Provide the (X, Y) coordinate of the cell's center where the given text is located.  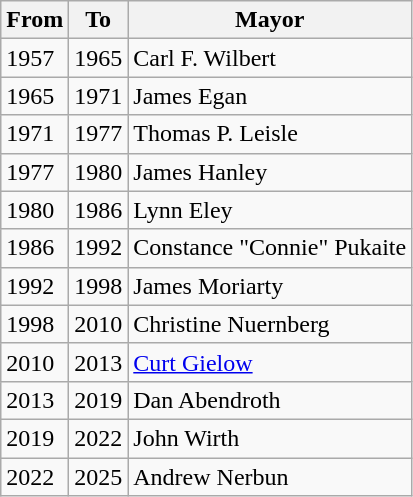
Constance "Connie" Pukaite (270, 248)
Lynn Eley (270, 210)
Andrew Nerbun (270, 477)
Carl F. Wilbert (270, 58)
To (98, 20)
Curt Gielow (270, 362)
James Egan (270, 96)
Dan Abendroth (270, 400)
1957 (35, 58)
John Wirth (270, 438)
James Hanley (270, 172)
Mayor (270, 20)
James Moriarty (270, 286)
2025 (98, 477)
From (35, 20)
Thomas P. Leisle (270, 134)
Christine Nuernberg (270, 324)
